Return the [x, y] coordinate for the center point of the cell that contains the specified text.  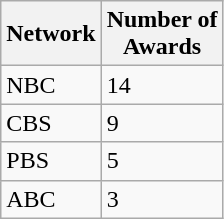
9 [162, 123]
CBS [51, 123]
PBS [51, 161]
Number ofAwards [162, 34]
Network [51, 34]
3 [162, 199]
5 [162, 161]
NBC [51, 85]
ABC [51, 199]
14 [162, 85]
